Identify which cell holds the provided text, then report its (X, Y) central coordinate. 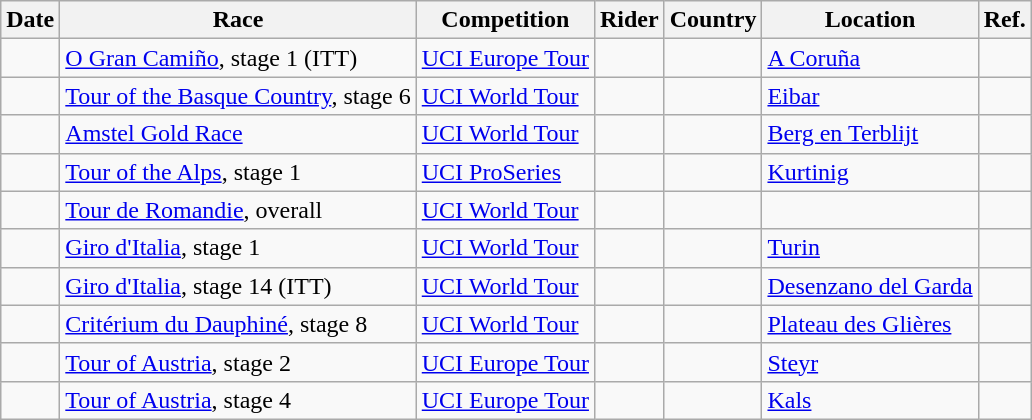
Eibar (870, 96)
Kals (870, 400)
Giro d'Italia, stage 1 (238, 248)
A Coruña (870, 58)
Critérium du Dauphiné, stage 8 (238, 324)
Tour of Austria, stage 4 (238, 400)
UCI ProSeries (505, 172)
Kurtinig (870, 172)
Rider (629, 20)
Desenzano del Garda (870, 286)
Steyr (870, 362)
Tour of the Basque Country, stage 6 (238, 96)
Ref. (1004, 20)
Tour of Austria, stage 2 (238, 362)
Country (713, 20)
Plateau des Glières (870, 324)
Tour of the Alps, stage 1 (238, 172)
Location (870, 20)
Date (30, 20)
Giro d'Italia, stage 14 (ITT) (238, 286)
Competition (505, 20)
Race (238, 20)
Amstel Gold Race (238, 134)
Berg en Terblijt (870, 134)
O Gran Camiño, stage 1 (ITT) (238, 58)
Tour de Romandie, overall (238, 210)
Turin (870, 248)
